Extract the [X, Y] coordinate from the center of the cell holding the provided text.  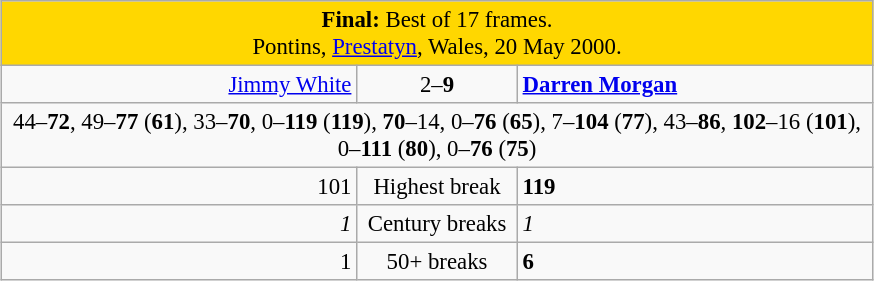
119 [695, 187]
44–72, 49–77 (61), 33–70, 0–119 (119), 70–14, 0–76 (65), 7–104 (77), 43–86, 102–16 (101), 0–111 (80), 0–76 (75) [437, 136]
101 [179, 187]
6 [695, 262]
Final: Best of 17 frames.Pontins, Prestatyn, Wales, 20 May 2000. [437, 34]
Highest break [438, 187]
Century breaks [438, 224]
Darren Morgan [695, 85]
2–9 [438, 85]
50+ breaks [438, 262]
Jimmy White [179, 85]
